Provide the [x, y] coordinate of the cell's center where the given text is located.  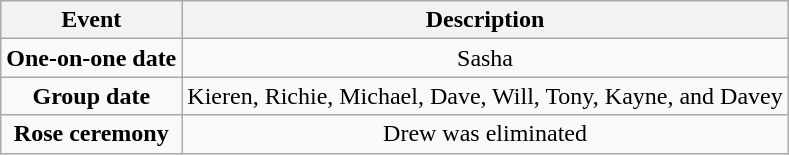
Kieren, Richie, Michael, Dave, Will, Tony, Kayne, and Davey [485, 96]
Sasha [485, 58]
Drew was eliminated [485, 134]
Group date [92, 96]
Description [485, 20]
One-on-one date [92, 58]
Event [92, 20]
Rose ceremony [92, 134]
